Capture the cell that displays the provided text and extract its (x, y) central coordinate. 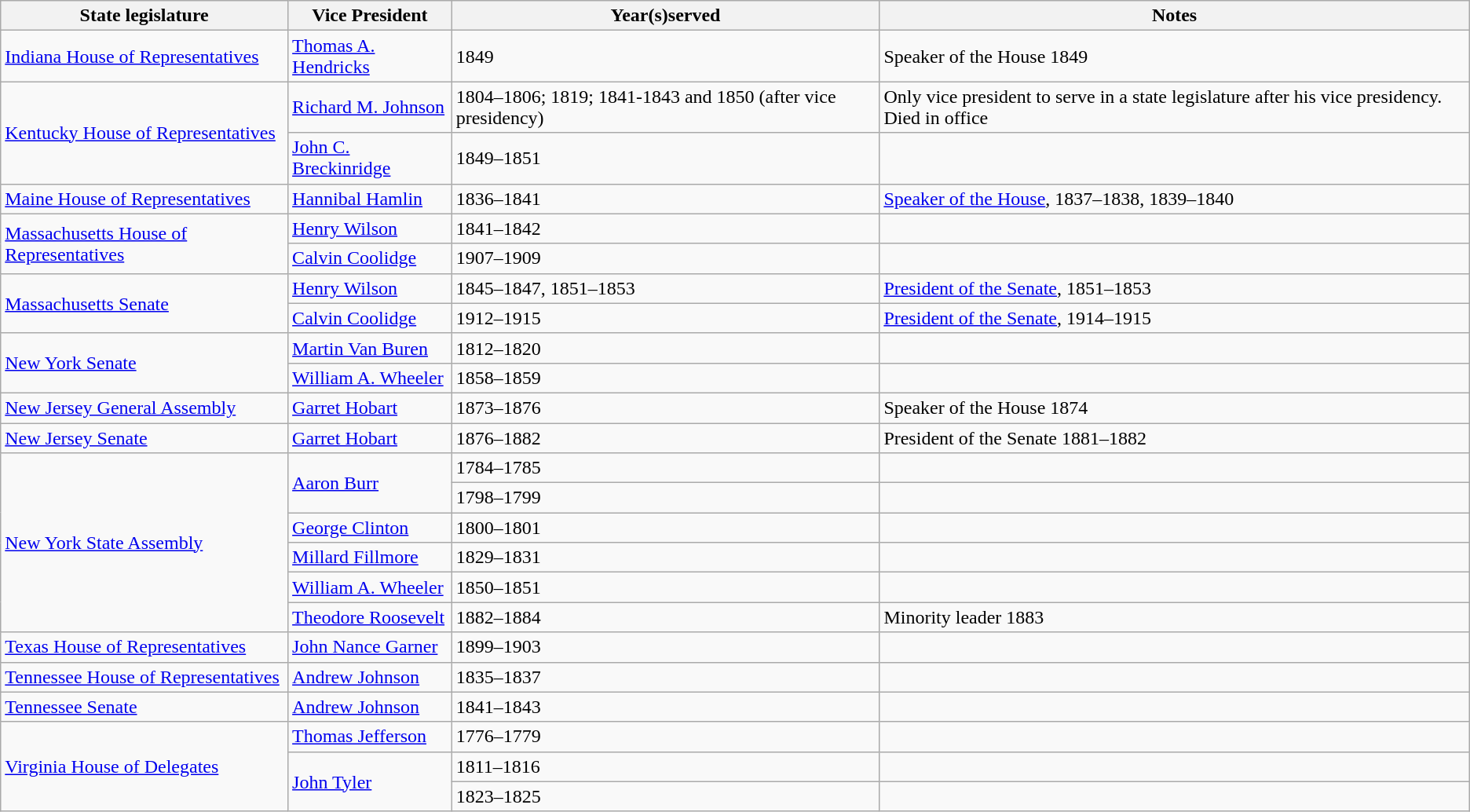
Richard M. Johnson (371, 107)
Tennessee Senate (144, 707)
Indiana House of Representatives (144, 57)
1811–1816 (666, 766)
New Jersey General Assembly (144, 408)
1776–1779 (666, 737)
Maine House of Representatives (144, 199)
New Jersey Senate (144, 437)
1836–1841 (666, 199)
John C. Breckinridge (371, 159)
George Clinton (371, 528)
1907–1909 (666, 258)
1798–1799 (666, 498)
1876–1882 (666, 437)
1912–1915 (666, 318)
Millard Fillmore (371, 558)
New York Senate (144, 363)
Minority leader 1883 (1175, 617)
Massachusetts Senate (144, 303)
Tennessee House of Representatives (144, 677)
Notes (1175, 16)
1812–1820 (666, 348)
1823–1825 (666, 796)
1849 (666, 57)
Massachusetts House of Representatives (144, 243)
1804–1806; 1819; 1841-1843 and 1850 (after vice presidency) (666, 107)
1835–1837 (666, 677)
Speaker of the House 1849 (1175, 57)
President of the Senate, 1851–1853 (1175, 288)
John Tyler (371, 781)
1873–1876 (666, 408)
1899–1903 (666, 647)
1858–1859 (666, 378)
Vice President (371, 16)
New York State Assembly (144, 543)
Speaker of the House, 1837–1838, 1839–1840 (1175, 199)
1841–1843 (666, 707)
1784–1785 (666, 468)
President of the Senate, 1914–1915 (1175, 318)
State legislature (144, 16)
1829–1831 (666, 558)
Hannibal Hamlin (371, 199)
1849–1851 (666, 159)
1882–1884 (666, 617)
Aaron Burr (371, 483)
President of the Senate 1881–1882 (1175, 437)
John Nance Garner (371, 647)
Year(s)served (666, 16)
1841–1842 (666, 229)
Speaker of the House 1874 (1175, 408)
Thomas Jefferson (371, 737)
Martin Van Buren (371, 348)
Only vice president to serve in a state legislature after his vice presidency. Died in office (1175, 107)
Texas House of Representatives (144, 647)
1800–1801 (666, 528)
Virginia House of Delegates (144, 766)
Theodore Roosevelt (371, 617)
1845–1847, 1851–1853 (666, 288)
Kentucky House of Representatives (144, 133)
Thomas A. Hendricks (371, 57)
1850–1851 (666, 587)
